Return the [X, Y] coordinate for the center point of the cell that contains the specified text.  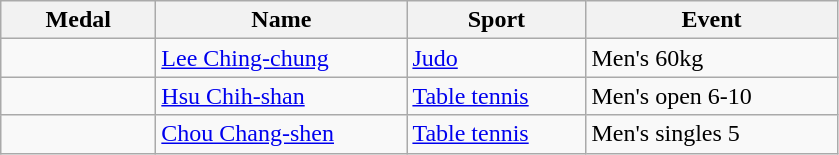
Hsu Chih-shan [282, 96]
Lee Ching-chung [282, 58]
Men's open 6-10 [712, 96]
Medal [78, 20]
Name [282, 20]
Sport [496, 20]
Judo [496, 58]
Men's singles 5 [712, 134]
Chou Chang-shen [282, 134]
Event [712, 20]
Men's 60kg [712, 58]
